Output the [x, y] coordinate of the center of the cell containing the given text.  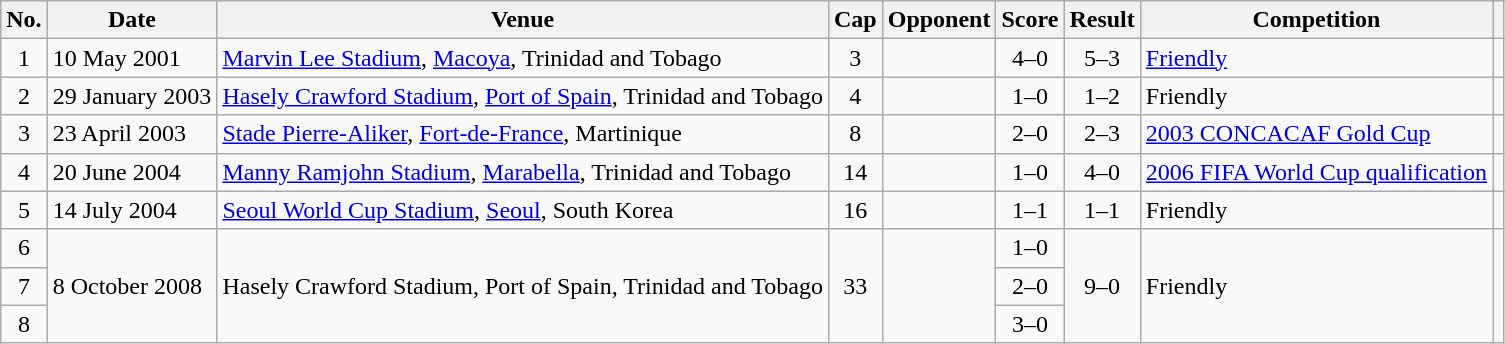
No. [24, 20]
5–3 [1102, 58]
9–0 [1102, 286]
2–3 [1102, 134]
Cap [855, 20]
14 [855, 172]
Manny Ramjohn Stadium, Marabella, Trinidad and Tobago [523, 172]
Seoul World Cup Stadium, Seoul, South Korea [523, 210]
2 [24, 96]
1–2 [1102, 96]
14 July 2004 [132, 210]
23 April 2003 [132, 134]
33 [855, 286]
Stade Pierre-Aliker, Fort-de-France, Martinique [523, 134]
Score [1030, 20]
7 [24, 286]
16 [855, 210]
2006 FIFA World Cup qualification [1316, 172]
Venue [523, 20]
29 January 2003 [132, 96]
3–0 [1030, 324]
6 [24, 248]
20 June 2004 [132, 172]
1 [24, 58]
8 October 2008 [132, 286]
Marvin Lee Stadium, Macoya, Trinidad and Tobago [523, 58]
Opponent [939, 20]
Result [1102, 20]
Date [132, 20]
Competition [1316, 20]
5 [24, 210]
10 May 2001 [132, 58]
2003 CONCACAF Gold Cup [1316, 134]
